Extract the (X, Y) coordinate from the center of the cell holding the provided text.  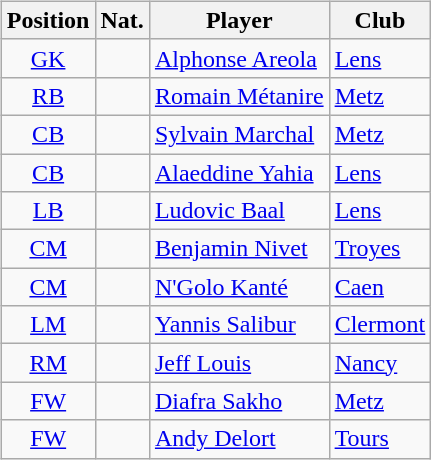
Caen (380, 287)
Alphonse Areola (239, 58)
RM (48, 363)
RB (48, 96)
Clermont (380, 325)
Diafra Sakho (239, 401)
Benjamin Nivet (239, 249)
N'Golo Kanté (239, 287)
Club (380, 20)
Sylvain Marchal (239, 134)
Andy Delort (239, 439)
Ludovic Baal (239, 211)
Yannis Salibur (239, 325)
Jeff Louis (239, 363)
Nat. (122, 20)
LM (48, 325)
Troyes (380, 249)
Position (48, 20)
GK (48, 58)
Nancy (380, 363)
Player (239, 20)
Tours (380, 439)
Romain Métanire (239, 96)
LB (48, 211)
Alaeddine Yahia (239, 173)
